Return the (X, Y) coordinate for the center point of the cell that contains the specified text.  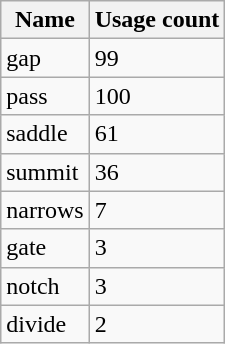
gate (45, 248)
7 (157, 210)
divide (45, 324)
36 (157, 172)
saddle (45, 134)
pass (45, 96)
99 (157, 58)
Name (45, 20)
gap (45, 58)
Usage count (157, 20)
notch (45, 286)
2 (157, 324)
summit (45, 172)
100 (157, 96)
61 (157, 134)
narrows (45, 210)
